Provide the [X, Y] coordinate of the cell's center where the given text is located.  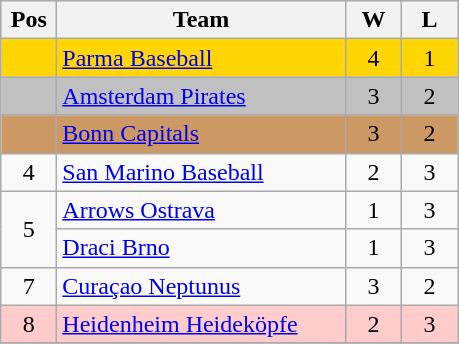
W [373, 20]
Parma Baseball [202, 58]
Arrows Ostrava [202, 210]
Draci Brno [202, 248]
Heidenheim Heideköpfe [202, 324]
L [429, 20]
7 [29, 286]
Team [202, 20]
Amsterdam Pirates [202, 96]
8 [29, 324]
San Marino Baseball [202, 172]
5 [29, 229]
Curaçao Neptunus [202, 286]
Bonn Capitals [202, 134]
Pos [29, 20]
